Pinpoint the cell where the given text exists, returning its (X, Y) midpoint coordinate. 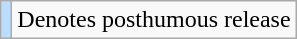
Denotes posthumous release (154, 20)
